Locate the cell with the specified text and output its (x, y) center coordinate. 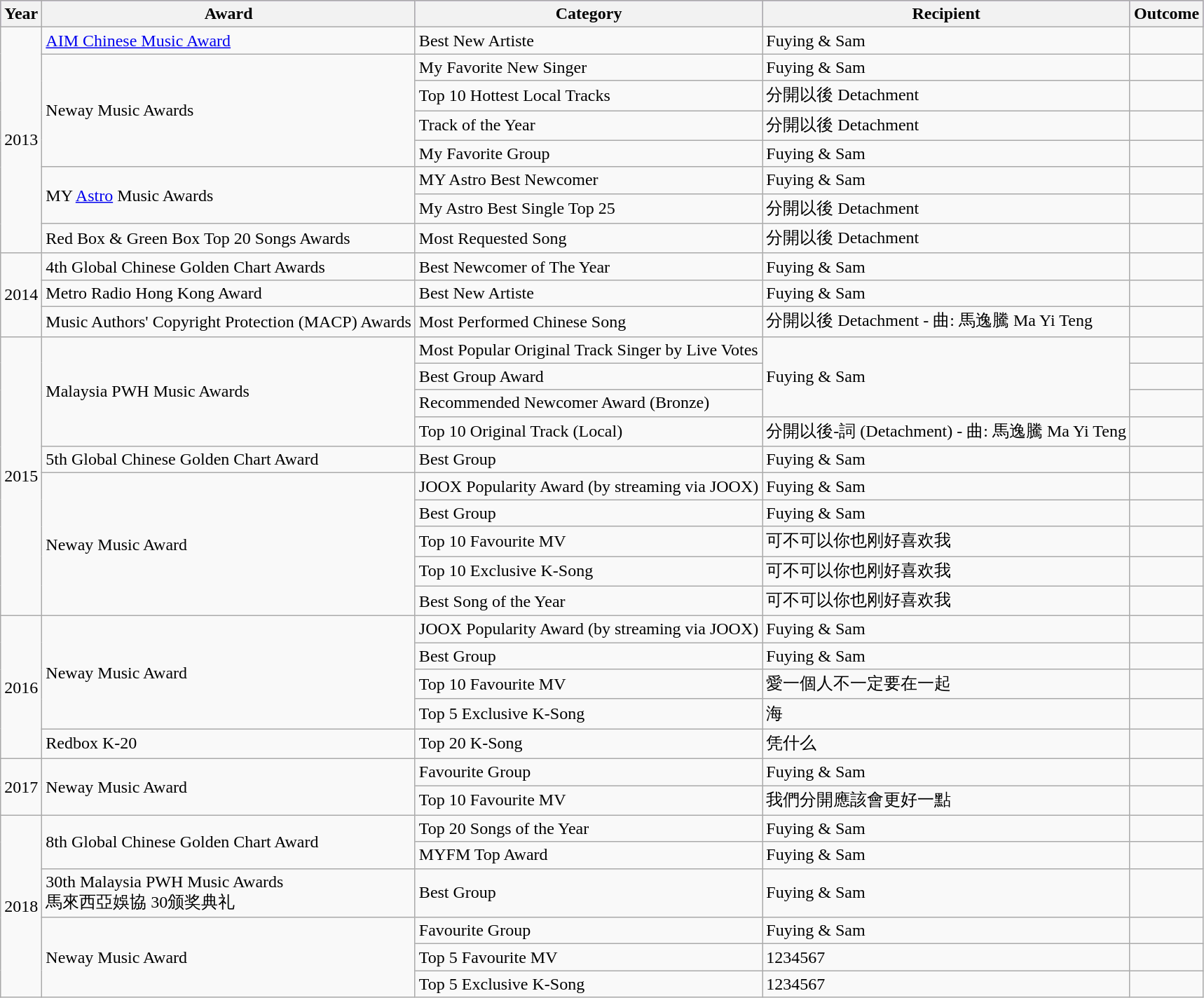
Top 5 Favourite MV (589, 957)
Top 20 K-Song (589, 744)
Track of the Year (589, 126)
2018 (21, 906)
My Favorite New Singer (589, 67)
My Favorite Group (589, 153)
Malaysia PWH Music Awards (228, 391)
Most Popular Original Track Singer by Live Votes (589, 350)
Top 10 Original Track (Local) (589, 432)
海 (946, 713)
2017 (21, 786)
Award (228, 14)
MY Astro Best Newcomer (589, 180)
30th Malaysia PWH Music Awards馬來西亞娛協 30颁奖典礼 (228, 893)
我們分開應該會更好一點 (946, 800)
Best Group Award (589, 376)
My Astro Best Single Top 25 (589, 209)
AIM Chinese Music Award (228, 41)
Top 20 Songs of the Year (589, 828)
2014 (21, 294)
MY Astro Music Awards (228, 195)
分開以後 Detachment - 曲: 馬逸騰 Ma Yi Teng (946, 321)
4th Global Chinese Golden Chart Awards (228, 266)
愛一個人不一定要在一起 (946, 684)
Best Song of the Year (589, 601)
Category (589, 14)
Best Newcomer of The Year (589, 266)
Music Authors' Copyright Protection (MACP) Awards (228, 321)
Metro Radio Hong Kong Award (228, 293)
Recommended Newcomer Award (Bronze) (589, 403)
凭什么 (946, 744)
Red Box & Green Box Top 20 Songs Awards (228, 238)
Top 10 Hottest Local Tracks (589, 95)
Most Requested Song (589, 238)
Recipient (946, 14)
2015 (21, 477)
Top 10 Exclusive K-Song (589, 572)
Year (21, 14)
Outcome (1166, 14)
Redbox K-20 (228, 744)
Most Performed Chinese Song (589, 321)
2016 (21, 688)
MYFM Top Award (589, 855)
分開以後-詞 (Detachment) - 曲: 馬逸騰 Ma Yi Teng (946, 432)
5th Global Chinese Golden Chart Award (228, 460)
2013 (21, 140)
Neway Music Awards (228, 111)
8th Global Chinese Golden Chart Award (228, 842)
